Return the [x, y] coordinate for the center point of the cell that contains the specified text.  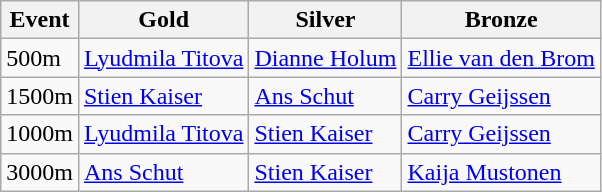
Silver [326, 20]
1000m [40, 134]
Kaija Mustonen [501, 172]
Dianne Holum [326, 58]
Ellie van den Brom [501, 58]
1500m [40, 96]
Bronze [501, 20]
500m [40, 58]
3000m [40, 172]
Gold [163, 20]
Event [40, 20]
